Search for the cell housing the specified text and yield its (X, Y) center coordinate. 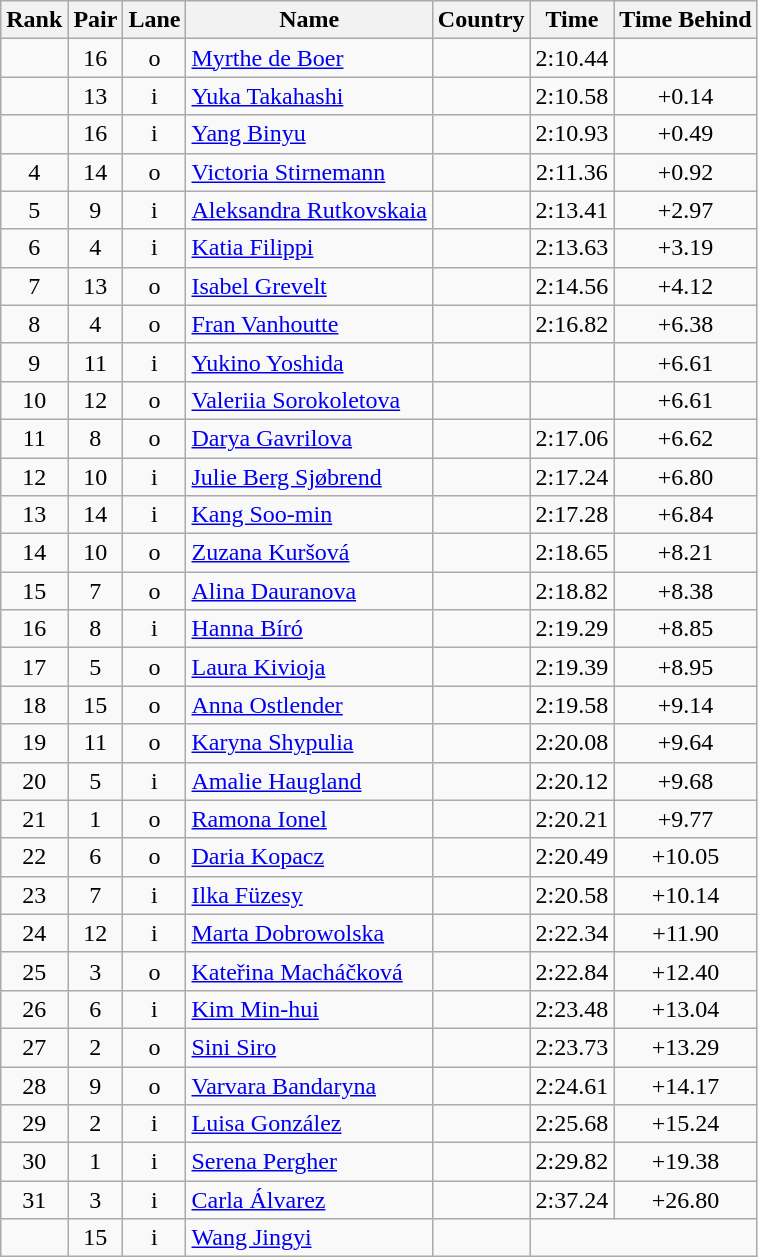
Country (481, 20)
2:23.73 (572, 1047)
Yuka Takahashi (309, 96)
2:23.48 (572, 1009)
Ramona Ionel (309, 819)
Myrthe de Boer (309, 58)
2:20.12 (572, 781)
+9.14 (686, 705)
Yukino Yoshida (309, 362)
+8.21 (686, 553)
+15.24 (686, 1124)
Time (572, 20)
Serena Pergher (309, 1162)
2:37.24 (572, 1200)
Alina Dauranova (309, 591)
+13.04 (686, 1009)
28 (34, 1085)
31 (34, 1200)
Kim Min-hui (309, 1009)
+8.38 (686, 591)
+9.68 (686, 781)
+8.85 (686, 629)
+9.77 (686, 819)
2:20.21 (572, 819)
2:17.28 (572, 515)
+12.40 (686, 971)
Time Behind (686, 20)
2:16.82 (572, 324)
25 (34, 971)
2:25.68 (572, 1124)
+10.14 (686, 895)
2:19.29 (572, 629)
2:18.82 (572, 591)
Rank (34, 20)
Wang Jingyi (309, 1238)
Hanna Bíró (309, 629)
Pair (96, 20)
2:10.44 (572, 58)
17 (34, 667)
Luisa González (309, 1124)
Marta Dobrowolska (309, 933)
2:11.36 (572, 172)
2:13.41 (572, 210)
20 (34, 781)
+0.49 (686, 134)
2:24.61 (572, 1085)
22 (34, 857)
2:22.84 (572, 971)
Ilka Füzesy (309, 895)
Amalie Haugland (309, 781)
+19.38 (686, 1162)
2:10.93 (572, 134)
Victoria Stirnemann (309, 172)
+11.90 (686, 933)
2:13.63 (572, 248)
+6.62 (686, 438)
+0.14 (686, 96)
2:20.49 (572, 857)
2:29.82 (572, 1162)
30 (34, 1162)
Valeriia Sorokoletova (309, 400)
Daria Kopacz (309, 857)
+6.80 (686, 477)
Fran Vanhoutte (309, 324)
+13.29 (686, 1047)
Name (309, 20)
Isabel Grevelt (309, 286)
+14.17 (686, 1085)
+10.05 (686, 857)
Carla Álvarez (309, 1200)
26 (34, 1009)
Karyna Shypulia (309, 743)
Darya Gavrilova (309, 438)
Anna Ostlender (309, 705)
Varvara Bandaryna (309, 1085)
Laura Kivioja (309, 667)
21 (34, 819)
29 (34, 1124)
+26.80 (686, 1200)
+4.12 (686, 286)
2:20.58 (572, 895)
19 (34, 743)
+2.97 (686, 210)
18 (34, 705)
24 (34, 933)
2:10.58 (572, 96)
2:18.65 (572, 553)
2:20.08 (572, 743)
+9.64 (686, 743)
2:19.58 (572, 705)
23 (34, 895)
Kang Soo-min (309, 515)
Lane (154, 20)
Kateřina Macháčková (309, 971)
2:17.24 (572, 477)
27 (34, 1047)
+3.19 (686, 248)
+0.92 (686, 172)
Sini Siro (309, 1047)
Yang Binyu (309, 134)
2:19.39 (572, 667)
2:22.34 (572, 933)
2:14.56 (572, 286)
+6.84 (686, 515)
Julie Berg Sjøbrend (309, 477)
Aleksandra Rutkovskaia (309, 210)
2:17.06 (572, 438)
+8.95 (686, 667)
Katia Filippi (309, 248)
+6.38 (686, 324)
Zuzana Kuršová (309, 553)
